Return the (X, Y) coordinate for the center point of the cell that contains the specified text.  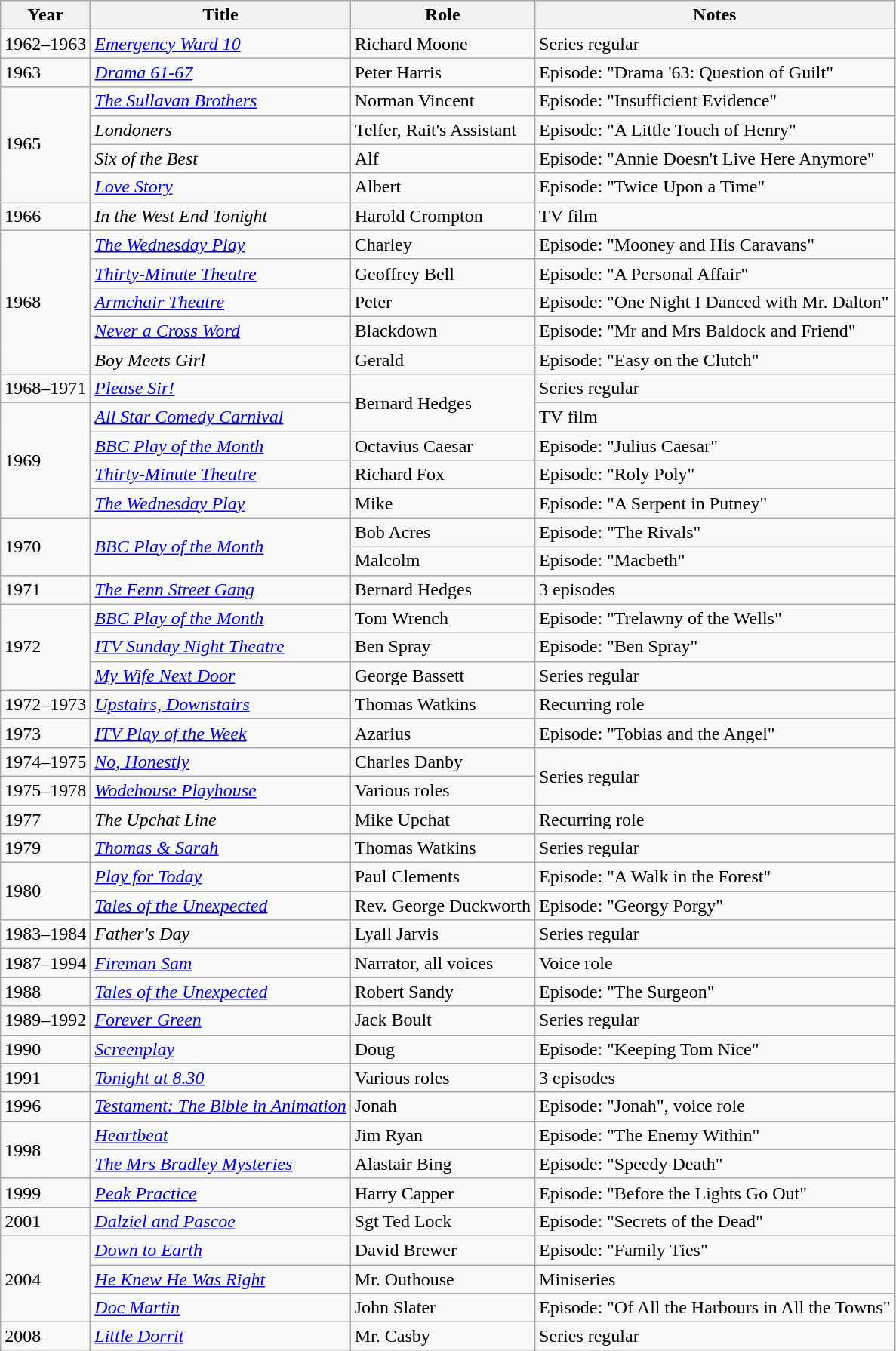
1980 (45, 891)
Emergency Ward 10 (220, 44)
Tonight at 8.30 (220, 1078)
Episode: "Mr and Mrs Baldock and Friend" (716, 331)
Miniseries (716, 1279)
Octavius Caesar (442, 446)
Testament: The Bible in Animation (220, 1106)
Paul Clements (442, 877)
1969 (45, 460)
Wodehouse Playhouse (220, 790)
1968–1971 (45, 389)
Mike Upchat (442, 819)
Episode: "Insufficient Evidence" (716, 101)
Doug (442, 1049)
Episode: "Speedy Death" (716, 1164)
Little Dorrit (220, 1337)
1977 (45, 819)
Azarius (442, 733)
Lyall Jarvis (442, 934)
Alf (442, 158)
Episode: "The Surgeon" (716, 992)
Episode: "A Little Touch of Henry" (716, 130)
1974–1975 (45, 762)
Episode: "Ben Spray" (716, 647)
1983–1984 (45, 934)
Albert (442, 187)
The Mrs Bradley Mysteries (220, 1164)
Episode: "Family Ties" (716, 1250)
1975–1978 (45, 790)
Title (220, 15)
Armchair Theatre (220, 302)
Alastair Bing (442, 1164)
All Star Comedy Carnival (220, 417)
1965 (45, 144)
Please Sir! (220, 389)
Richard Fox (442, 475)
Episode: "A Serpent in Putney" (716, 503)
The Fenn Street Gang (220, 589)
1990 (45, 1049)
Never a Cross Word (220, 331)
Episode: "The Enemy Within" (716, 1135)
Upstairs, Downstairs (220, 704)
1971 (45, 589)
Episode: "Roly Poly" (716, 475)
ITV Play of the Week (220, 733)
Harry Capper (442, 1193)
Episode: "Mooney and His Caravans" (716, 245)
Harold Crompton (442, 216)
Episode: "A Personal Affair" (716, 273)
George Bassett (442, 675)
Tom Wrench (442, 618)
Notes (716, 15)
Episode: "Easy on the Clutch" (716, 360)
The Upchat Line (220, 819)
He Knew He Was Right (220, 1279)
The Sullavan Brothers (220, 101)
Episode: "Before the Lights Go Out" (716, 1193)
Episode: "Secrets of the Dead" (716, 1221)
Bob Acres (442, 532)
Boy Meets Girl (220, 360)
No, Honestly (220, 762)
Love Story (220, 187)
Father's Day (220, 934)
Jonah (442, 1106)
Mike (442, 503)
Role (442, 15)
1968 (45, 302)
Episode: "Georgy Porgy" (716, 906)
1998 (45, 1149)
Episode: "Macbeth" (716, 561)
Episode: "Of All the Harbours in All the Towns" (716, 1308)
Episode: "Jonah", voice role (716, 1106)
Fireman Sam (220, 963)
1972 (45, 647)
Six of the Best (220, 158)
1988 (45, 992)
1989–1992 (45, 1020)
Geoffrey Bell (442, 273)
2008 (45, 1337)
Episode: "A Walk in the Forest" (716, 877)
Peter (442, 302)
Down to Earth (220, 1250)
Heartbeat (220, 1135)
Play for Today (220, 877)
1996 (45, 1106)
Episode: "Trelawny of the Wells" (716, 618)
David Brewer (442, 1250)
Voice role (716, 963)
Episode: "Drama '63: Question of Guilt" (716, 72)
Norman Vincent (442, 101)
Episode: "One Night I Danced with Mr. Dalton" (716, 302)
1973 (45, 733)
Drama 61-67 (220, 72)
Peak Practice (220, 1193)
2004 (45, 1279)
1972–1973 (45, 704)
Episode: "Annie Doesn't Live Here Anymore" (716, 158)
1987–1994 (45, 963)
Malcolm (442, 561)
Rev. George Duckworth (442, 906)
Mr. Outhouse (442, 1279)
Forever Green (220, 1020)
Charley (442, 245)
Episode: "Twice Upon a Time" (716, 187)
In the West End Tonight (220, 216)
ITV Sunday Night Theatre (220, 647)
Mr. Casby (442, 1337)
Gerald (442, 360)
Ben Spray (442, 647)
1979 (45, 848)
Peter Harris (442, 72)
Telfer, Rait's Assistant (442, 130)
Robert Sandy (442, 992)
2001 (45, 1221)
Narrator, all voices (442, 963)
Dalziel and Pascoe (220, 1221)
Jack Boult (442, 1020)
1991 (45, 1078)
Doc Martin (220, 1308)
1962–1963 (45, 44)
My Wife Next Door (220, 675)
Episode: "The Rivals" (716, 532)
1999 (45, 1193)
Jim Ryan (442, 1135)
John Slater (442, 1308)
Londoners (220, 130)
Year (45, 15)
1963 (45, 72)
Sgt Ted Lock (442, 1221)
Episode: "Tobias and the Angel" (716, 733)
Episode: "Julius Caesar" (716, 446)
Screenplay (220, 1049)
Episode: "Keeping Tom Nice" (716, 1049)
Richard Moone (442, 44)
1966 (45, 216)
Blackdown (442, 331)
Thomas & Sarah (220, 848)
Charles Danby (442, 762)
1970 (45, 546)
